Provide the (x, y) coordinate of the cell's center where the given text is located.  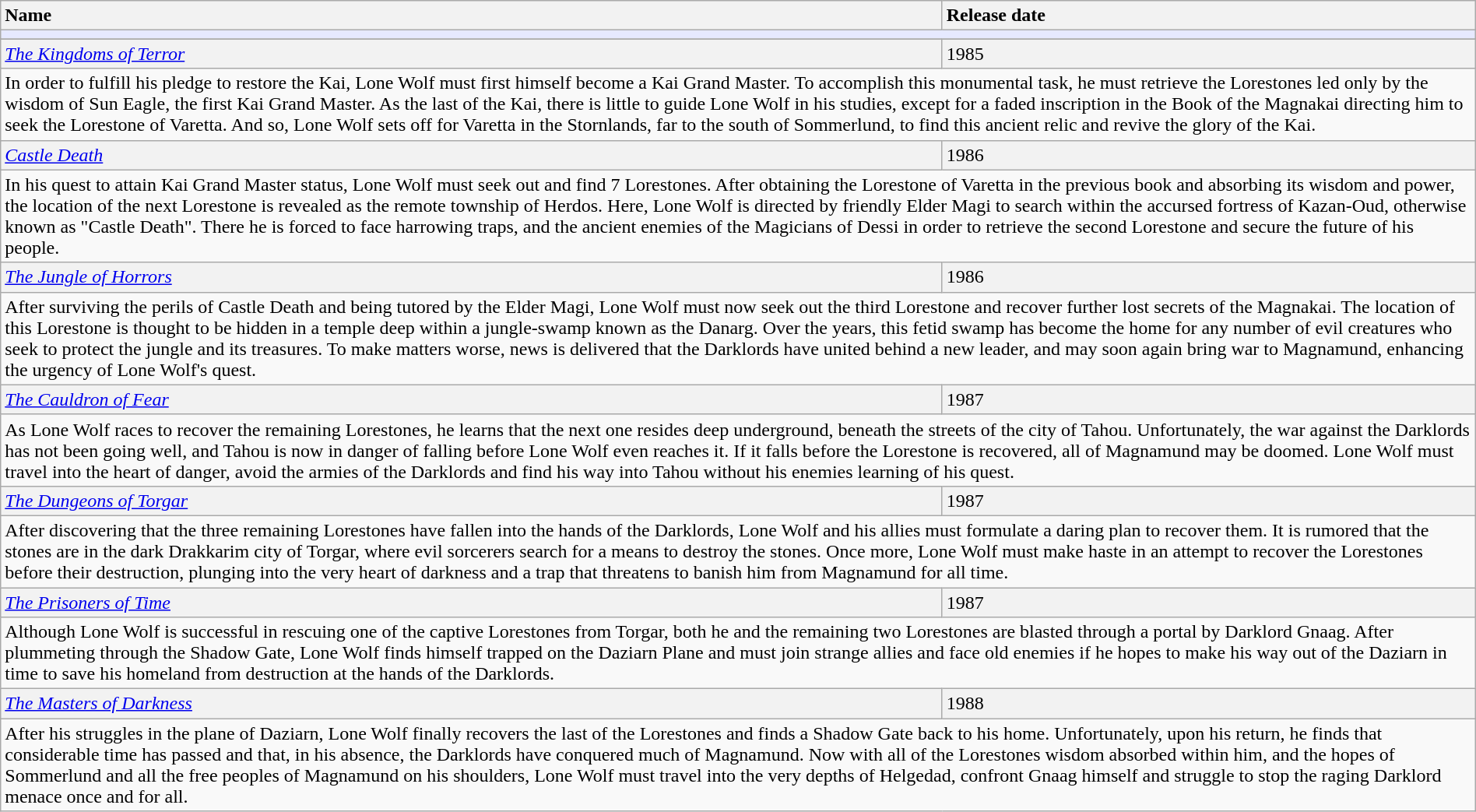
1985 (1208, 54)
The Masters of Darkness (472, 704)
Release date (1208, 16)
The Cauldron of Fear (472, 399)
The Prisoners of Time (472, 602)
The Kingdoms of Terror (472, 54)
The Jungle of Horrors (472, 277)
1988 (1208, 704)
The Dungeons of Torgar (472, 501)
Name (472, 16)
Castle Death (472, 155)
